Extract the (X, Y) coordinate from the center of the cell holding the provided text.  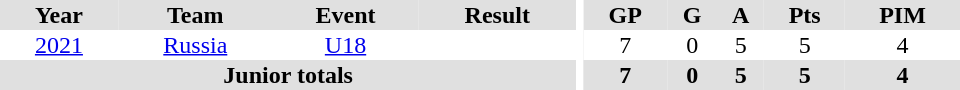
G (692, 15)
PIM (902, 15)
U18 (346, 45)
Pts (804, 15)
Result (497, 15)
Team (196, 15)
Year (59, 15)
Russia (196, 45)
A (740, 15)
2021 (59, 45)
Junior totals (288, 75)
Event (346, 15)
GP (625, 15)
